Return [X, Y] of the center of cell containing provided text 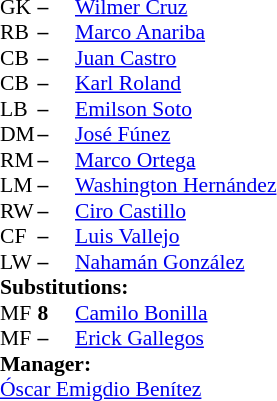
José Fúnez [176, 135]
RM [19, 160]
CF [19, 237]
DM [19, 135]
Karl Roland [176, 83]
Marco Ortega [176, 160]
Luis Vallejo [176, 237]
Washington Hernández [176, 185]
Emilson Soto [176, 109]
LM [19, 185]
Nahamán González [176, 262]
8 [57, 313]
LW [19, 262]
Substitutions: [138, 287]
Manager: [138, 364]
LB [19, 109]
RW [19, 211]
RB [19, 33]
Camilo Bonilla [176, 313]
Erick Gallegos [176, 339]
Ciro Castillo [176, 211]
Marco Anariba [176, 33]
Juan Castro [176, 58]
